From the cell containing the given text, extract its center point as [x, y] coordinate. 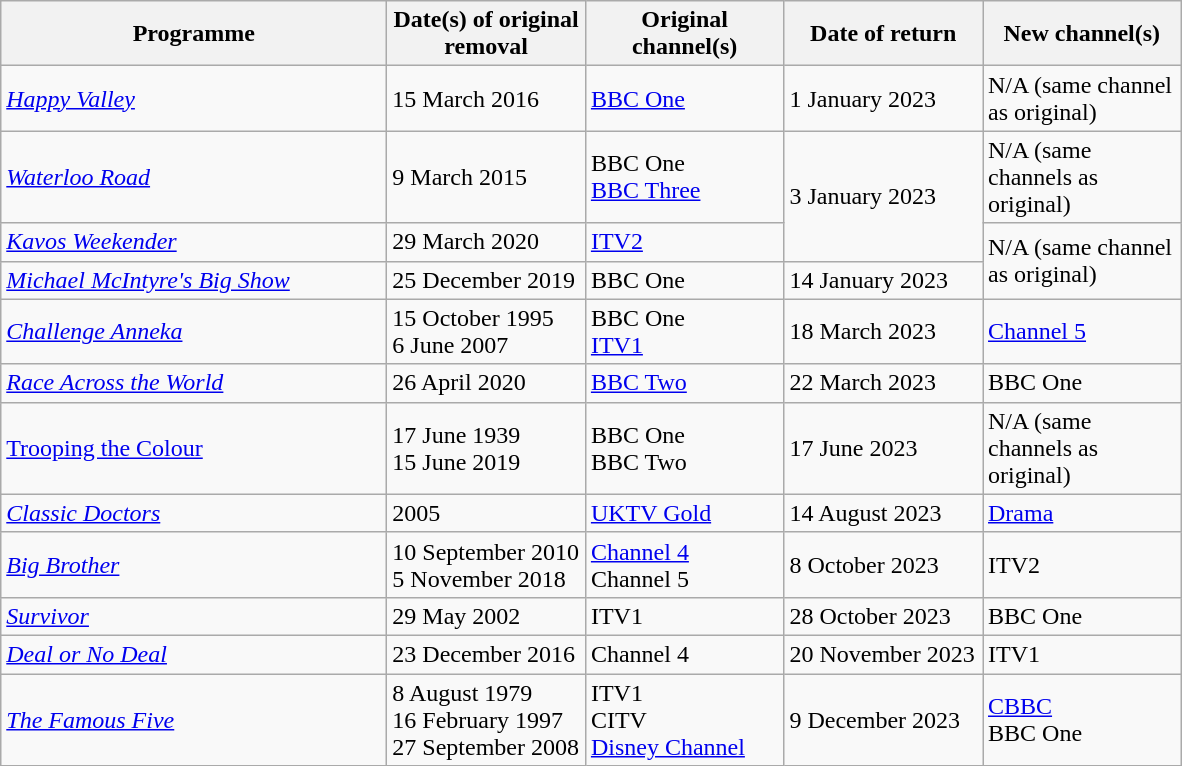
BBC OneBBC Two [684, 448]
9 March 2015 [486, 177]
Survivor [194, 616]
29 March 2020 [486, 242]
28 October 2023 [884, 616]
BBC Two [684, 383]
8 August 197916 February 199727 September 2008 [486, 720]
Race Across the World [194, 383]
14 January 2023 [884, 280]
14 August 2023 [884, 513]
Trooping the Colour [194, 448]
The Famous Five [194, 720]
3 January 2023 [884, 196]
Deal or No Deal [194, 654]
25 December 2019 [486, 280]
15 March 2016 [486, 98]
10 September 20105 November 2018 [486, 564]
22 March 2023 [884, 383]
UKTV Gold [684, 513]
Kavos Weekender [194, 242]
9 December 2023 [884, 720]
Channel 5 [1082, 332]
15 October 19956 June 2007 [486, 332]
Michael McIntyre's Big Show [194, 280]
Channel 4Channel 5 [684, 564]
Original channel(s) [684, 34]
17 June 2023 [884, 448]
BBC OneBBC Three [684, 177]
CBBCBBC One [1082, 720]
Challenge Anneka [194, 332]
Big Brother [194, 564]
Channel 4 [684, 654]
1 January 2023 [884, 98]
17 June 193915 June 2019 [486, 448]
18 March 2023 [884, 332]
New channel(s) [1082, 34]
8 October 2023 [884, 564]
Drama [1082, 513]
ITV1CITVDisney Channel [684, 720]
23 December 2016 [486, 654]
Date(s) of original removal [486, 34]
Programme [194, 34]
Waterloo Road [194, 177]
2005 [486, 513]
20 November 2023 [884, 654]
26 April 2020 [486, 383]
BBC OneITV1 [684, 332]
Date of return [884, 34]
29 May 2002 [486, 616]
Classic Doctors [194, 513]
Happy Valley [194, 98]
